Find where the given text appears and provide that cell's center as [x, y] coordinate. 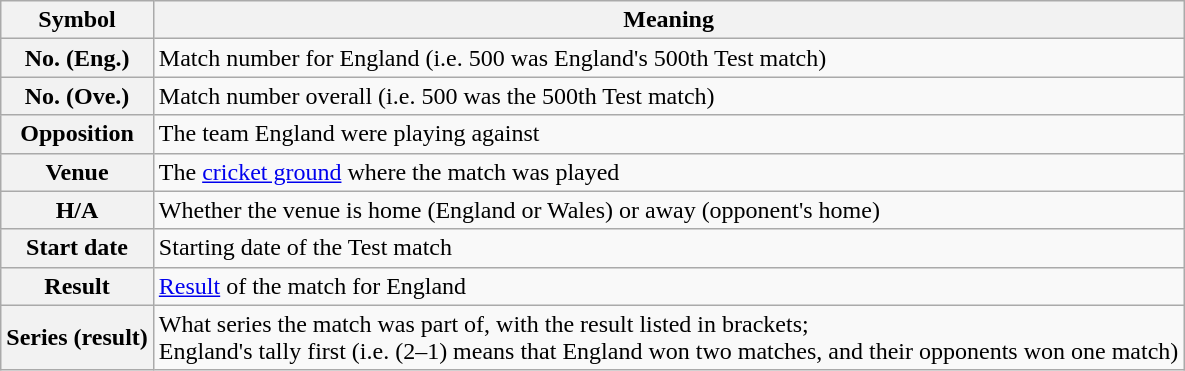
Symbol [78, 20]
Series (result) [78, 338]
Opposition [78, 134]
Match number overall (i.e. 500 was the 500th Test match) [668, 96]
Meaning [668, 20]
Result of the match for England [668, 286]
No. (Ove.) [78, 96]
Match number for England (i.e. 500 was England's 500th Test match) [668, 58]
The team England were playing against [668, 134]
Start date [78, 248]
Venue [78, 172]
Starting date of the Test match [668, 248]
H/A [78, 210]
No. (Eng.) [78, 58]
Result [78, 286]
The cricket ground where the match was played [668, 172]
Whether the venue is home (England or Wales) or away (opponent's home) [668, 210]
